From the cell containing the given text, extract its center point as [X, Y] coordinate. 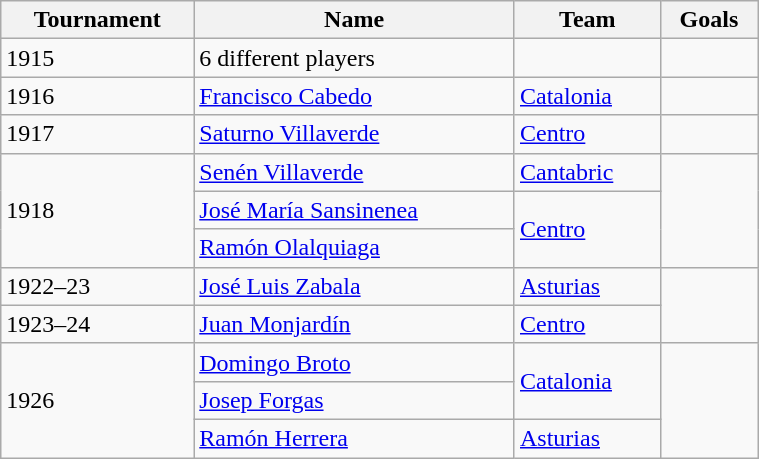
Cantabric [587, 172]
1915 [98, 58]
Josep Forgas [354, 400]
6 different players [354, 58]
1918 [98, 210]
Domingo Broto [354, 362]
1916 [98, 96]
1923–24 [98, 324]
José Luis Zabala [354, 286]
José María Sansinenea [354, 210]
Goals [708, 20]
Francisco Cabedo [354, 96]
Name [354, 20]
1926 [98, 400]
Senén Villaverde [354, 172]
Juan Monjardín [354, 324]
Team [587, 20]
Tournament [98, 20]
Ramón Herrera [354, 438]
1917 [98, 134]
1922–23 [98, 286]
Saturno Villaverde [354, 134]
Ramón Olalquiaga [354, 248]
